Pinpoint the cell where the given text exists, returning its (x, y) midpoint coordinate. 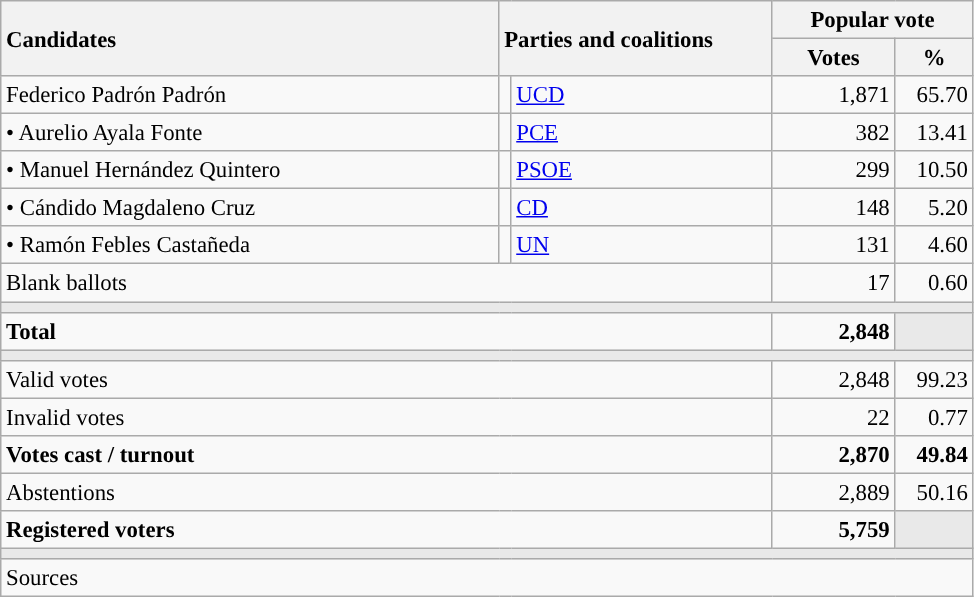
22 (834, 417)
10.50 (934, 170)
0.60 (934, 283)
Candidates (250, 38)
131 (834, 245)
Valid votes (386, 379)
Blank ballots (386, 283)
13.41 (934, 133)
0.77 (934, 417)
148 (834, 208)
299 (834, 170)
Abstentions (386, 492)
CD (642, 208)
• Ramón Febles Castañeda (250, 245)
% (934, 58)
17 (834, 283)
Federico Padrón Padrón (250, 95)
99.23 (934, 379)
5.20 (934, 208)
PSOE (642, 170)
UN (642, 245)
Votes cast / turnout (386, 455)
• Manuel Hernández Quintero (250, 170)
• Aurelio Ayala Fonte (250, 133)
Parties and coalitions (636, 38)
2,870 (834, 455)
Sources (487, 578)
Invalid votes (386, 417)
PCE (642, 133)
UCD (642, 95)
65.70 (934, 95)
• Cándido Magdaleno Cruz (250, 208)
382 (834, 133)
50.16 (934, 492)
Total (386, 331)
Popular vote (872, 20)
49.84 (934, 455)
2,889 (834, 492)
Registered voters (386, 530)
4.60 (934, 245)
5,759 (834, 530)
1,871 (834, 95)
Votes (834, 58)
